For the text-containing cell, return its midpoint in (x, y) coordinate format. 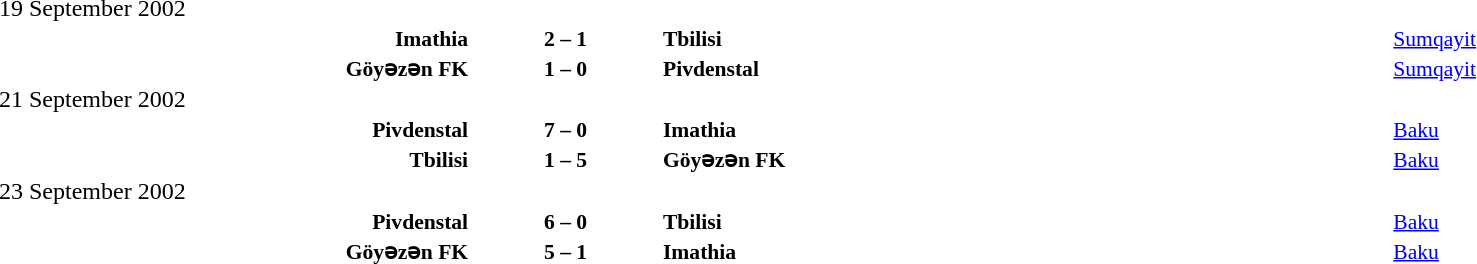
1 – 5 (566, 160)
2 – 1 (566, 38)
6 – 0 (566, 222)
Imathia (1026, 130)
1 – 0 (566, 68)
7 – 0 (566, 130)
Göyəzən FK (1026, 160)
Pivdenstal (1026, 68)
